Find where the given text appears and provide that cell's center as (X, Y) coordinate. 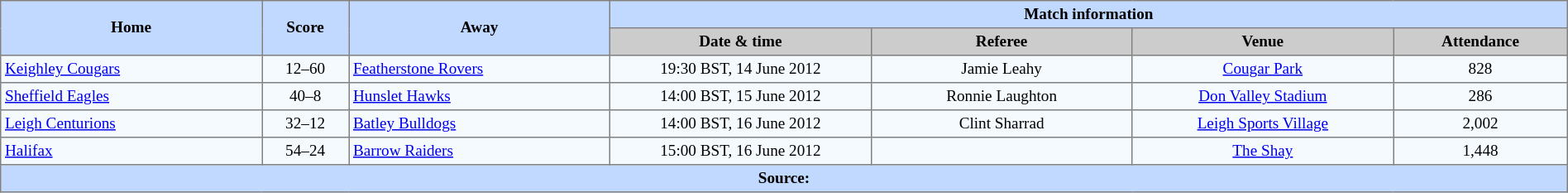
The Shay (1263, 151)
828 (1480, 70)
54–24 (304, 151)
2,002 (1480, 124)
Batley Bulldogs (480, 124)
Sheffield Eagles (131, 96)
Barrow Raiders (480, 151)
40–8 (304, 96)
Away (480, 28)
Halifax (131, 151)
Attendance (1480, 41)
286 (1480, 96)
Venue (1263, 41)
14:00 BST, 16 June 2012 (740, 124)
15:00 BST, 16 June 2012 (740, 151)
32–12 (304, 124)
1,448 (1480, 151)
Keighley Cougars (131, 70)
Featherstone Rovers (480, 70)
Home (131, 28)
Ronnie Laughton (1002, 96)
Hunslet Hawks (480, 96)
12–60 (304, 70)
19:30 BST, 14 June 2012 (740, 70)
Score (304, 28)
Cougar Park (1263, 70)
Clint Sharrad (1002, 124)
Referee (1002, 41)
Date & time (740, 41)
Leigh Centurions (131, 124)
Jamie Leahy (1002, 70)
Match information (1088, 15)
Don Valley Stadium (1263, 96)
Leigh Sports Village (1263, 124)
Source: (784, 179)
14:00 BST, 15 June 2012 (740, 96)
